Search for the cell housing the specified text and yield its [X, Y] center coordinate. 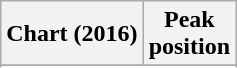
Peakposition [189, 34]
Chart (2016) [72, 34]
